Search for the cell housing the specified text and yield its [X, Y] center coordinate. 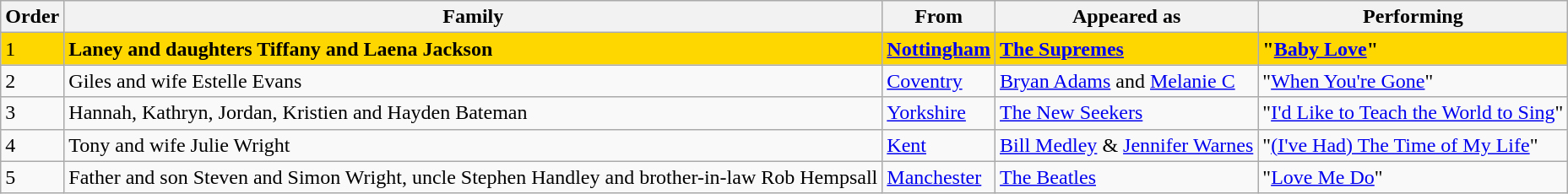
5 [32, 177]
1 [32, 49]
"Baby Love" [1413, 49]
Family [473, 17]
From [939, 17]
2 [32, 81]
The Supremes [1126, 49]
Tony and wife Julie Wright [473, 145]
Performing [1413, 17]
Bryan Adams and Melanie C [1126, 81]
The New Seekers [1126, 113]
Yorkshire [939, 113]
Kent [939, 145]
Father and son Steven and Simon Wright, uncle Stephen Handley and brother-in-law Rob Hempsall [473, 177]
Appeared as [1126, 17]
"(I've Had) The Time of My Life" [1413, 145]
Giles and wife Estelle Evans [473, 81]
"I'd Like to Teach the World to Sing" [1413, 113]
Manchester [939, 177]
Laney and daughters Tiffany and Laena Jackson [473, 49]
3 [32, 113]
Nottingham [939, 49]
4 [32, 145]
Hannah, Kathryn, Jordan, Kristien and Hayden Bateman [473, 113]
Coventry [939, 81]
Bill Medley & Jennifer Warnes [1126, 145]
"When You're Gone" [1413, 81]
"Love Me Do" [1413, 177]
Order [32, 17]
The Beatles [1126, 177]
